Locate the cell with the specified text and output its [x, y] center coordinate. 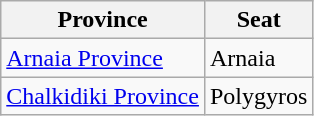
Province [103, 20]
Polygyros [258, 96]
Chalkidiki Province [103, 96]
Seat [258, 20]
Arnaia [258, 58]
Arnaia Province [103, 58]
